Identify which cell holds the provided text, then report its [X, Y] central coordinate. 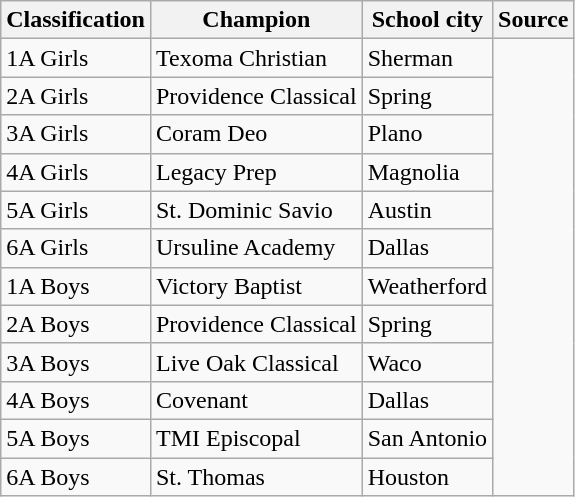
1A Boys [76, 286]
Sherman [427, 58]
TMI Episcopal [256, 438]
Victory Baptist [256, 286]
Plano [427, 134]
Weatherford [427, 286]
Waco [427, 362]
Houston [427, 477]
Covenant [256, 400]
Coram Deo [256, 134]
Ursuline Academy [256, 248]
San Antonio [427, 438]
5A Girls [76, 210]
2A Boys [76, 324]
Classification [76, 20]
St. Thomas [256, 477]
6A Boys [76, 477]
Austin [427, 210]
Texoma Christian [256, 58]
St. Dominic Savio [256, 210]
2A Girls [76, 96]
Magnolia [427, 172]
Legacy Prep [256, 172]
4A Girls [76, 172]
School city [427, 20]
Source [534, 20]
Live Oak Classical [256, 362]
6A Girls [76, 248]
4A Boys [76, 400]
1A Girls [76, 58]
5A Boys [76, 438]
Champion [256, 20]
3A Boys [76, 362]
3A Girls [76, 134]
